Output the [x, y] coordinate of the center of the cell containing the given text.  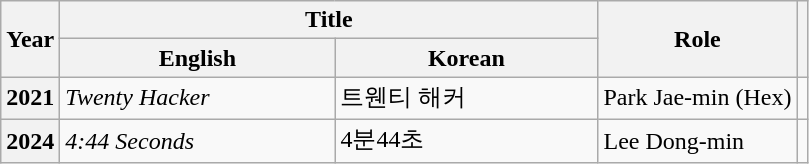
Title [329, 20]
Twenty Hacker [198, 98]
2024 [30, 140]
4:44 Seconds [198, 140]
Korean [466, 58]
트웬티 해커 [466, 98]
4분44초 [466, 140]
Role [698, 39]
2021 [30, 98]
Year [30, 39]
Park Jae-min (Hex) [698, 98]
English [198, 58]
Lee Dong-min [698, 140]
